Return the (x, y) coordinate for the center point of the cell that contains the specified text.  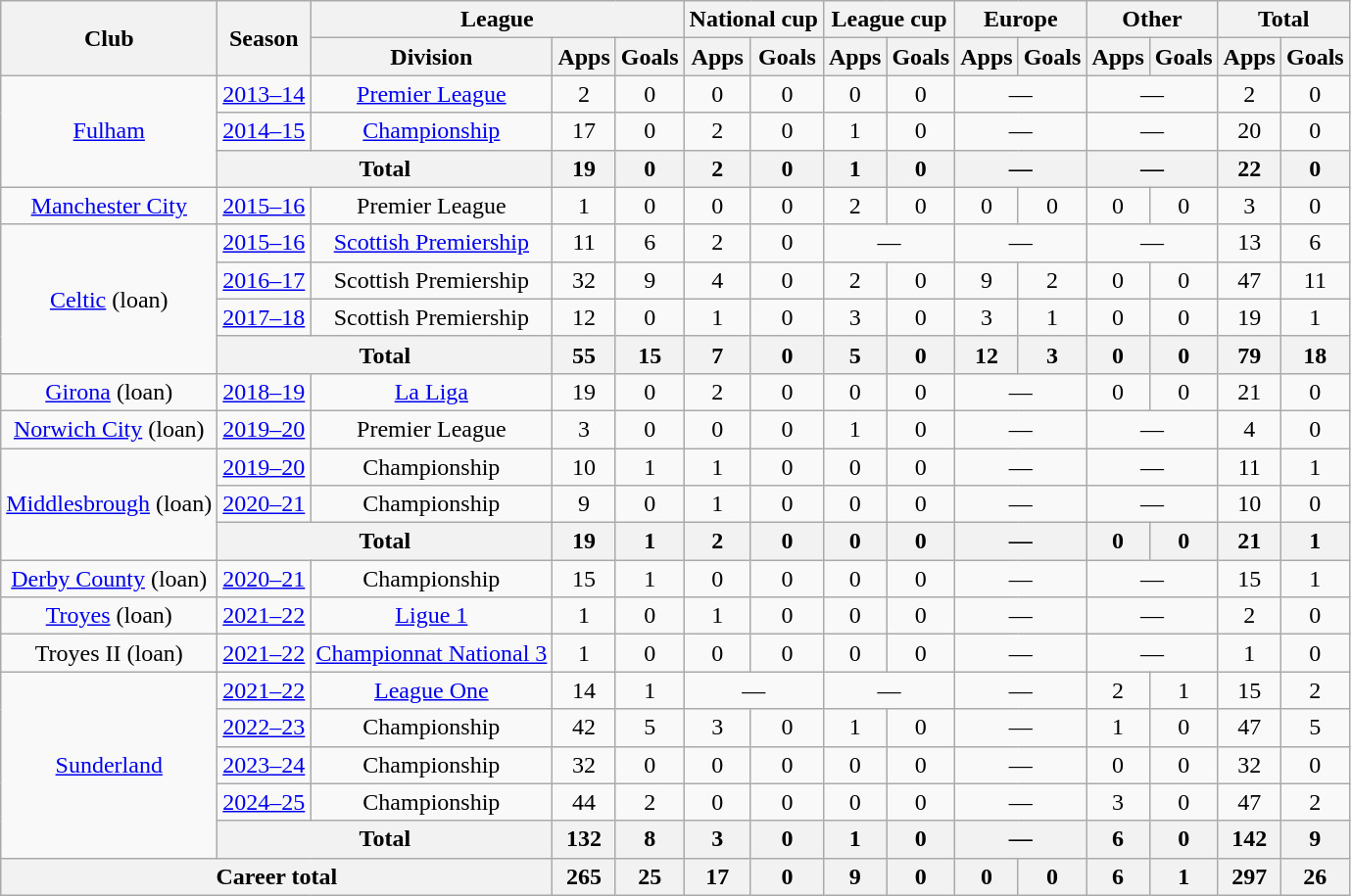
18 (1315, 354)
26 (1315, 876)
Division (431, 57)
132 (584, 839)
Fulham (110, 131)
22 (1249, 168)
13 (1249, 243)
44 (584, 802)
2022–23 (265, 728)
Middlesbrough (loan) (110, 504)
7 (717, 354)
Manchester City (110, 206)
Celtic (loan) (110, 299)
42 (584, 728)
National cup (753, 20)
Season (265, 38)
2018–19 (265, 392)
265 (584, 876)
Girona (loan) (110, 392)
Troyes (loan) (110, 616)
297 (1249, 876)
Troyes II (loan) (110, 653)
8 (650, 839)
Europe (1021, 20)
2023–24 (265, 765)
Sunderland (110, 765)
Career total (276, 876)
55 (584, 354)
20 (1249, 131)
League cup (889, 20)
Championnat National 3 (431, 653)
2014–15 (265, 131)
25 (650, 876)
Norwich City (loan) (110, 429)
League One (431, 690)
League (498, 20)
Other (1152, 20)
Ligue 1 (431, 616)
142 (1249, 839)
79 (1249, 354)
2016–17 (265, 280)
Club (110, 38)
2013–14 (265, 94)
Derby County (loan) (110, 579)
2017–18 (265, 317)
La Liga (431, 392)
14 (584, 690)
2024–25 (265, 802)
